Identify which cell holds the provided text, then report its [x, y] central coordinate. 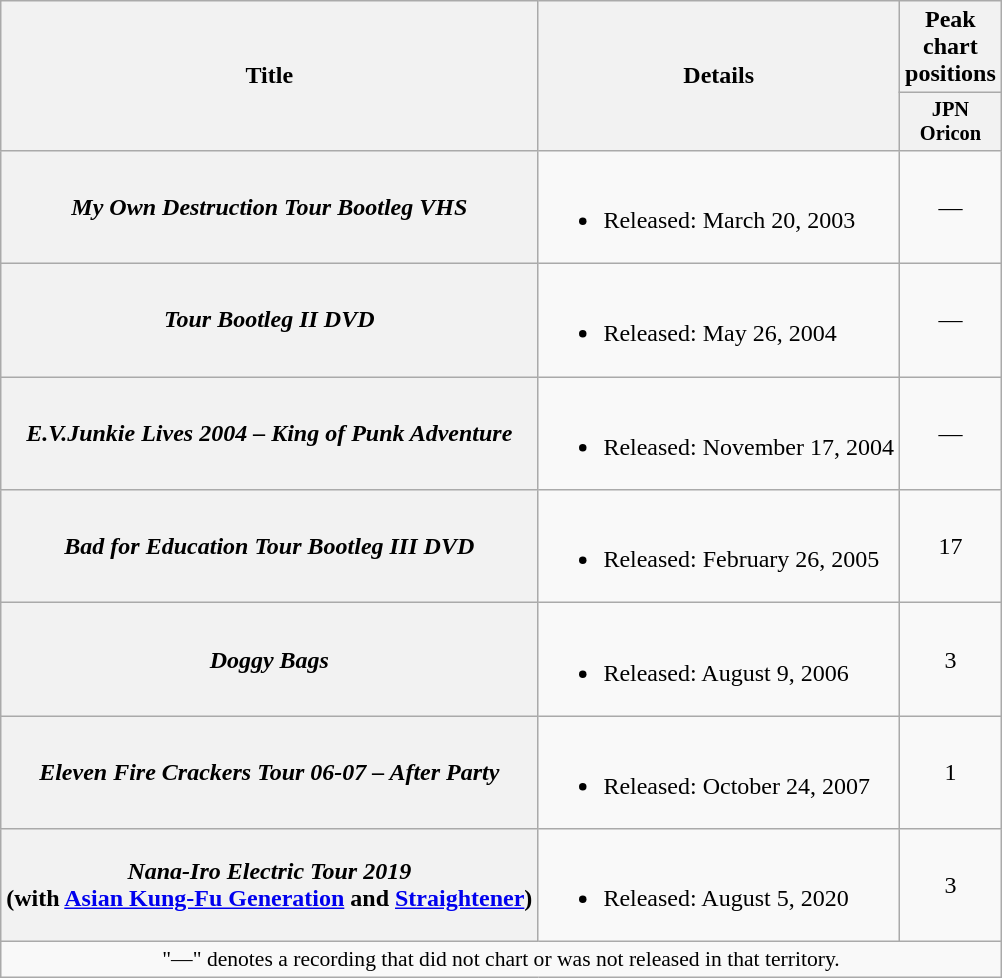
Bad for Education Tour Bootleg III DVD [270, 546]
Released: October 24, 2007 [719, 772]
My Own Destruction Tour Bootleg VHS [270, 206]
JPNOricon [951, 122]
Released: May 26, 2004 [719, 320]
Doggy Bags [270, 660]
Released: February 26, 2005 [719, 546]
Title [270, 76]
Released: August 5, 2020 [719, 886]
Eleven Fire Crackers Tour 06-07 – After Party [270, 772]
Peak chart positions [951, 47]
17 [951, 546]
Nana-Iro Electric Tour 2019(with Asian Kung-Fu Generation and Straightener) [270, 886]
1 [951, 772]
E.V.Junkie Lives 2004 – King of Punk Adventure [270, 434]
Tour Bootleg II DVD [270, 320]
"—" denotes a recording that did not chart or was not released in that territory. [502, 960]
Details [719, 76]
Released: August 9, 2006 [719, 660]
Released: November 17, 2004 [719, 434]
Released: March 20, 2003 [719, 206]
